Scan for the cell matching the given text and deliver its (X, Y) coordinate at center. 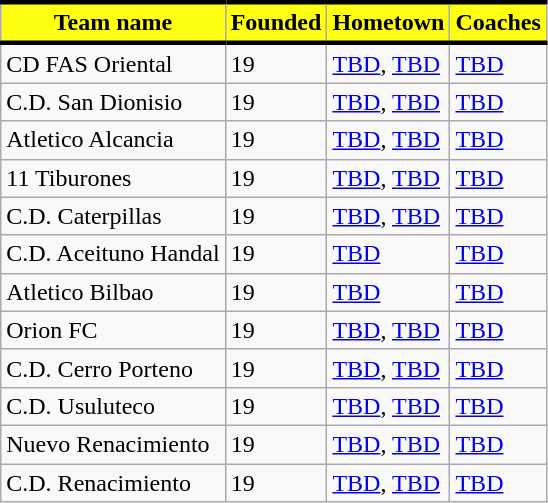
C.D. Aceituno Handal (113, 254)
Founded (276, 22)
Atletico Alcancia (113, 140)
Atletico Bilbao (113, 292)
C.D. Usuluteco (113, 406)
Team name (113, 22)
11 Tiburones (113, 178)
C.D. Caterpillas (113, 216)
Orion FC (113, 330)
Hometown (388, 22)
Coaches (498, 22)
C.D. San Dionisio (113, 102)
C.D. Renacimiento (113, 483)
C.D. Cerro Porteno (113, 368)
Nuevo Renacimiento (113, 444)
CD FAS Oriental (113, 63)
